Capture the cell that displays the provided text and extract its [x, y] central coordinate. 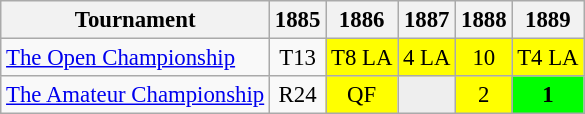
The Amateur Championship [136, 95]
T8 LA [362, 58]
R24 [298, 95]
1 [548, 95]
1889 [548, 20]
1885 [298, 20]
4 LA [427, 58]
QF [362, 95]
2 [484, 95]
T13 [298, 58]
The Open Championship [136, 58]
Tournament [136, 20]
T4 LA [548, 58]
1887 [427, 20]
10 [484, 58]
1888 [484, 20]
1886 [362, 20]
